Extract the (X, Y) coordinate from the center of the cell holding the provided text.  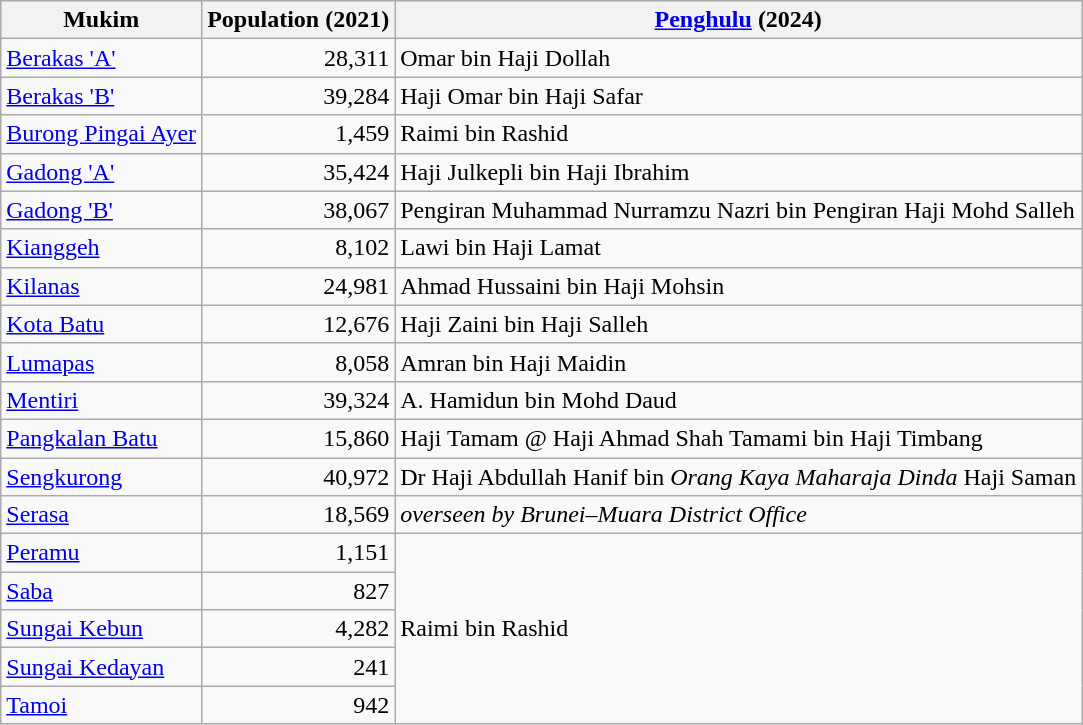
Sungai Kebun (102, 629)
38,067 (298, 210)
Pangkalan Batu (102, 438)
Kilanas (102, 286)
Haji Julkepli bin Haji Ibrahim (738, 172)
827 (298, 591)
Dr Haji Abdullah Hanif bin Orang Kaya Maharaja Dinda Haji Saman (738, 477)
Population (2021) (298, 20)
Omar bin Haji Dollah (738, 58)
Berakas 'A' (102, 58)
Serasa (102, 515)
1,459 (298, 134)
Gadong 'B' (102, 210)
4,282 (298, 629)
18,569 (298, 515)
241 (298, 667)
Lawi bin Haji Lamat (738, 248)
40,972 (298, 477)
15,860 (298, 438)
24,981 (298, 286)
12,676 (298, 324)
28,311 (298, 58)
Gadong 'A' (102, 172)
Ahmad Hussaini bin Haji Mohsin (738, 286)
Penghulu (2024) (738, 20)
Mukim (102, 20)
Haji Tamam @ Haji Ahmad Shah Tamami bin Haji Timbang (738, 438)
Tamoi (102, 705)
Sengkurong (102, 477)
Burong Pingai Ayer (102, 134)
overseen by Brunei–Muara District Office (738, 515)
Haji Zaini bin Haji Salleh (738, 324)
Berakas 'B' (102, 96)
Haji Omar bin Haji Safar (738, 96)
35,424 (298, 172)
8,102 (298, 248)
Sungai Kedayan (102, 667)
39,324 (298, 400)
Saba (102, 591)
8,058 (298, 362)
Pengiran Muhammad Nurramzu Nazri bin Pengiran Haji Mohd Salleh (738, 210)
Kota Batu (102, 324)
Amran bin Haji Maidin (738, 362)
942 (298, 705)
A. Hamidun bin Mohd Daud (738, 400)
1,151 (298, 553)
39,284 (298, 96)
Lumapas (102, 362)
Mentiri (102, 400)
Peramu (102, 553)
Kianggeh (102, 248)
